Return [x, y] of the center of cell containing provided text 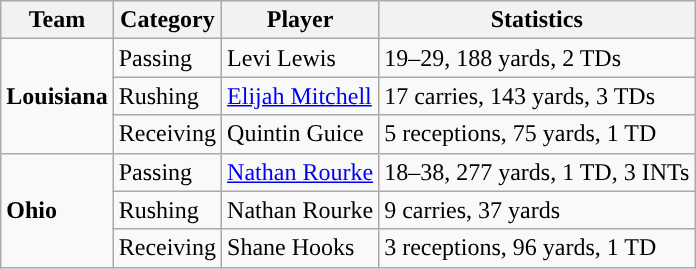
Quintin Guice [300, 134]
Elijah Mitchell [300, 96]
3 receptions, 96 yards, 1 TD [537, 248]
17 carries, 143 yards, 3 TDs [537, 96]
Louisiana [57, 96]
Levi Lewis [300, 58]
Statistics [537, 20]
5 receptions, 75 yards, 1 TD [537, 134]
Category [167, 20]
Player [300, 20]
Team [57, 20]
19–29, 188 yards, 2 TDs [537, 58]
Ohio [57, 210]
9 carries, 37 yards [537, 210]
18–38, 277 yards, 1 TD, 3 INTs [537, 172]
Shane Hooks [300, 248]
